Output the (x, y) coordinate of the center of the cell containing the given text.  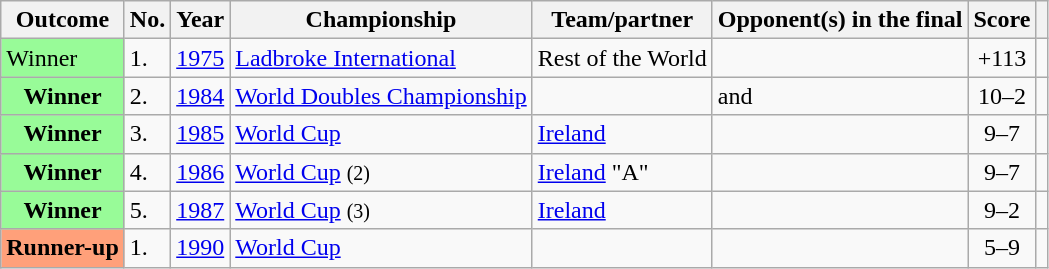
4. (147, 172)
World Cup (3) (381, 210)
No. (147, 20)
1987 (200, 210)
10–2 (1002, 96)
Score (1002, 20)
Opponent(s) in the final (840, 20)
Rest of the World (622, 58)
+113 (1002, 58)
Ladbroke International (381, 58)
World Cup (2) (381, 172)
9–2 (1002, 210)
1986 (200, 172)
Championship (381, 20)
3. (147, 134)
Ireland "A" (622, 172)
5. (147, 210)
Runner-up (63, 248)
World Doubles Championship (381, 96)
2. (147, 96)
Outcome (63, 20)
1975 (200, 58)
5–9 (1002, 248)
Year (200, 20)
1990 (200, 248)
and (840, 96)
1984 (200, 96)
Team/partner (622, 20)
1985 (200, 134)
